Return the [x, y] coordinate for the center point of the cell that contains the specified text.  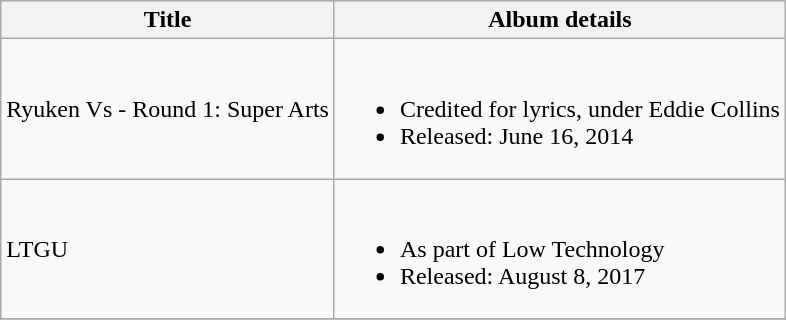
LTGU [168, 249]
Album details [560, 20]
Ryuken Vs - Round 1: Super Arts [168, 109]
Credited for lyrics, under Eddie CollinsReleased: June 16, 2014 [560, 109]
Title [168, 20]
As part of Low TechnologyReleased: August 8, 2017 [560, 249]
